Determine the [X, Y] coordinate at the center of the cell enclosing the given text.  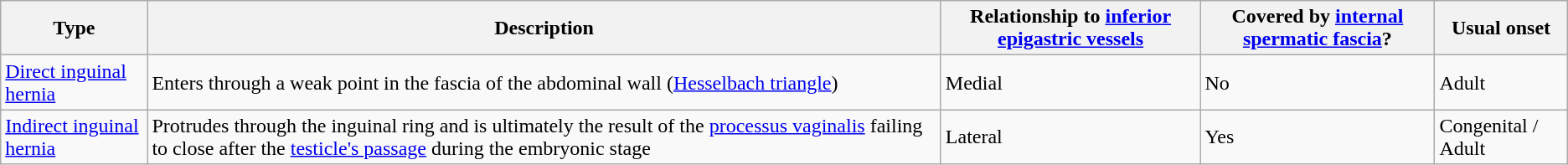
Type [74, 28]
Medial [1070, 82]
Congenital / Adult [1501, 137]
Yes [1318, 137]
Relationship to inferior epigastric vessels [1070, 28]
Usual onset [1501, 28]
Description [544, 28]
Indirect inguinal hernia [74, 137]
Lateral [1070, 137]
Adult [1501, 82]
Covered by internal spermatic fascia? [1318, 28]
Direct inguinal hernia [74, 82]
No [1318, 82]
Enters through a weak point in the fascia of the abdominal wall (Hesselbach triangle) [544, 82]
